Scan for the cell matching the given text and deliver its [x, y] coordinate at center. 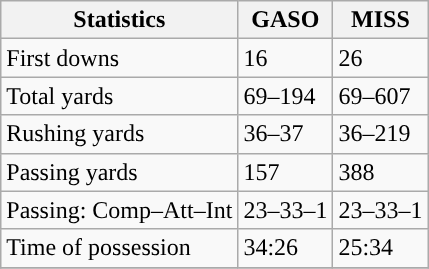
First downs [120, 58]
Passing yards [120, 172]
GASO [286, 20]
157 [286, 172]
69–194 [286, 96]
Total yards [120, 96]
Rushing yards [120, 134]
388 [380, 172]
MISS [380, 20]
36–219 [380, 134]
36–37 [286, 134]
Passing: Comp–Att–Int [120, 210]
69–607 [380, 96]
16 [286, 58]
25:34 [380, 248]
26 [380, 58]
34:26 [286, 248]
Statistics [120, 20]
Time of possession [120, 248]
